For the text-containing cell, return its midpoint in (x, y) coordinate format. 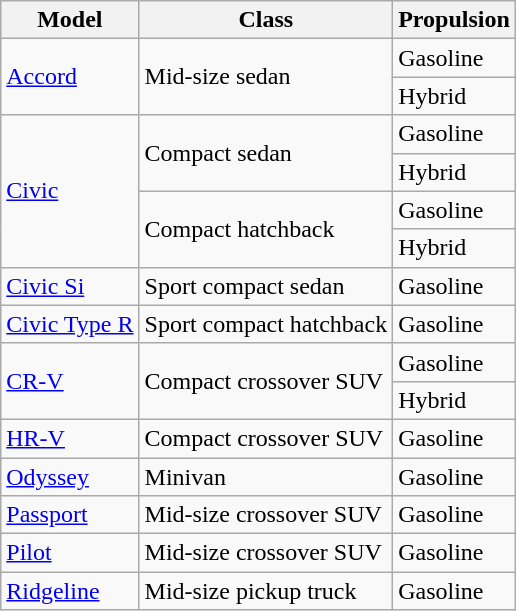
CR-V (70, 381)
Class (266, 20)
Pilot (70, 553)
Civic Type R (70, 324)
Odyssey (70, 477)
Ridgeline (70, 591)
Compact sedan (266, 153)
Compact hatchback (266, 229)
Mid-size pickup truck (266, 591)
Sport compact hatchback (266, 324)
Sport compact sedan (266, 286)
HR-V (70, 438)
Propulsion (454, 20)
Civic Si (70, 286)
Minivan (266, 477)
Mid-size sedan (266, 77)
Passport (70, 515)
Civic (70, 191)
Model (70, 20)
Accord (70, 77)
